Output the (X, Y) coordinate of the center of the cell containing the given text.  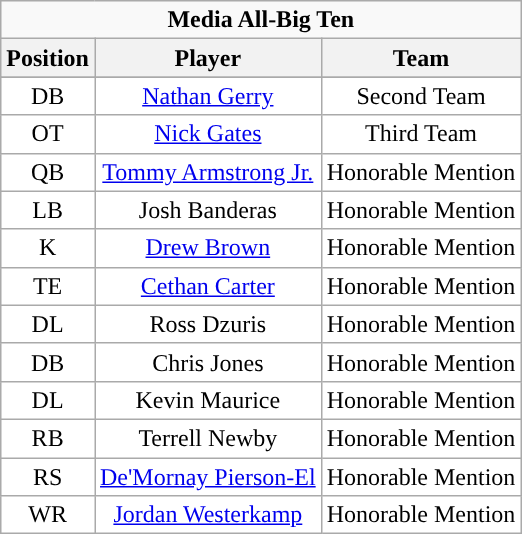
Nathan Gerry (208, 96)
Second Team (421, 96)
Nick Gates (208, 134)
De'Mornay Pierson-El (208, 477)
Josh Banderas (208, 210)
Cethan Carter (208, 286)
Kevin Maurice (208, 400)
OT (48, 134)
Media All-Big Ten (261, 20)
TE (48, 286)
RB (48, 438)
K (48, 248)
Team (421, 58)
QB (48, 172)
Terrell Newby (208, 438)
Ross Dzuris (208, 324)
Jordan Westerkamp (208, 515)
Drew Brown (208, 248)
Third Team (421, 134)
Player (208, 58)
LB (48, 210)
Tommy Armstrong Jr. (208, 172)
RS (48, 477)
Position (48, 58)
WR (48, 515)
Chris Jones (208, 362)
